Identify which cell holds the provided text, then report its [x, y] central coordinate. 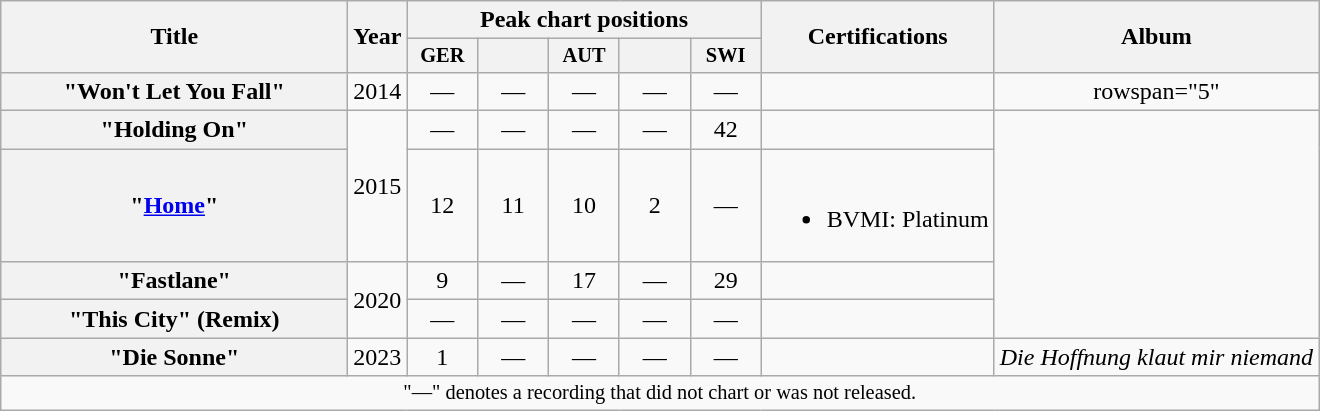
29 [726, 281]
rowspan="5" [1156, 91]
11 [514, 206]
10 [584, 206]
Peak chart positions [584, 20]
SWI [726, 56]
Die Hoffnung klaut mir niemand [1156, 357]
Year [378, 37]
17 [584, 281]
Album [1156, 37]
Certifications [878, 37]
12 [442, 206]
2020 [378, 300]
BVMI: Platinum [878, 206]
Title [174, 37]
"Holding On" [174, 130]
"This City" (Remix) [174, 319]
"Fastlane" [174, 281]
"Die Sonne" [174, 357]
GER [442, 56]
42 [726, 130]
2014 [378, 91]
9 [442, 281]
AUT [584, 56]
2 [654, 206]
2023 [378, 357]
1 [442, 357]
"Won't Let You Fall" [174, 91]
2015 [378, 186]
"Home" [174, 206]
"—" denotes a recording that did not chart or was not released. [660, 393]
